Return [x, y] of the center of cell containing provided text 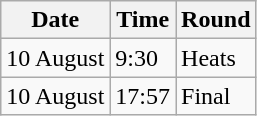
Date [56, 20]
Round [216, 20]
Time [143, 20]
9:30 [143, 58]
Final [216, 96]
Heats [216, 58]
17:57 [143, 96]
